Provide the (X, Y) coordinate of the cell's center where the given text is located.  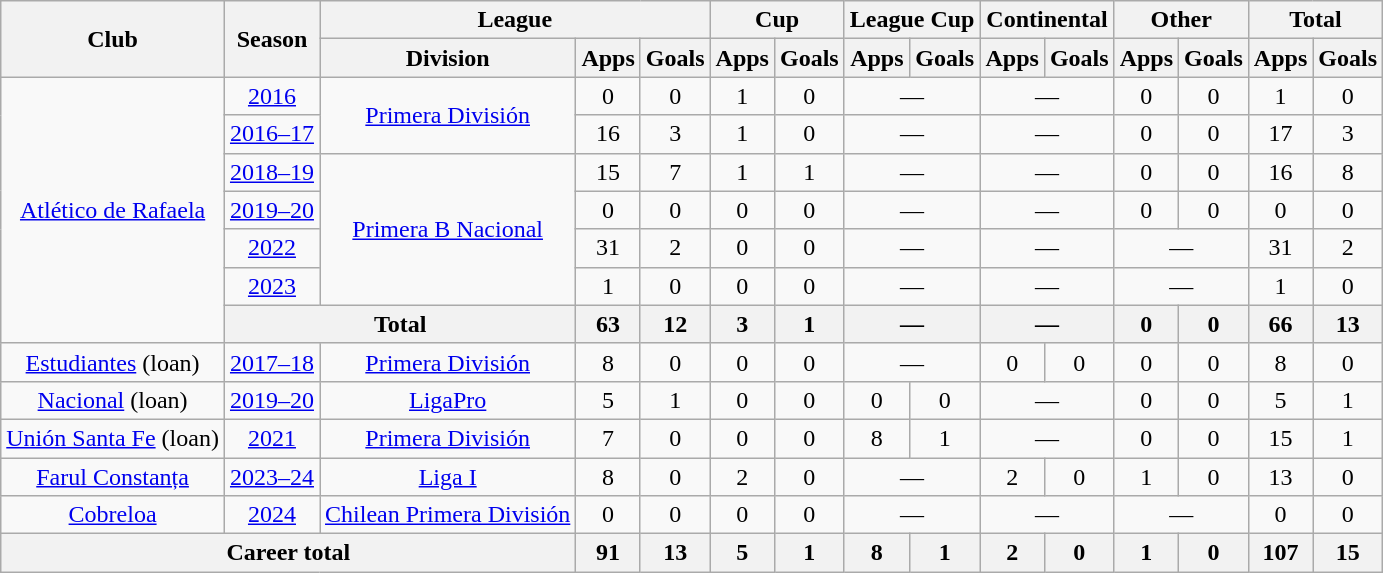
66 (1280, 324)
17 (1280, 134)
2024 (272, 515)
LigaPro (448, 400)
Liga I (448, 477)
2021 (272, 438)
2023–24 (272, 477)
2017–18 (272, 362)
Cup (777, 20)
Primera B Nacional (448, 229)
Season (272, 39)
12 (675, 324)
Unión Santa Fe (loan) (113, 438)
91 (608, 553)
Atlético de Rafaela (113, 210)
League Cup (912, 20)
Other (1181, 20)
League (516, 20)
Farul Constanța (113, 477)
107 (1280, 553)
63 (608, 324)
2023 (272, 286)
Chilean Primera División (448, 515)
Club (113, 39)
2022 (272, 248)
2018–19 (272, 172)
Cobreloa (113, 515)
2016–17 (272, 134)
Career total (288, 553)
Nacional (loan) (113, 400)
Continental (1047, 20)
2016 (272, 96)
Estudiantes (loan) (113, 362)
Division (448, 58)
